Find where the given text appears and provide that cell's center as [X, Y] coordinate. 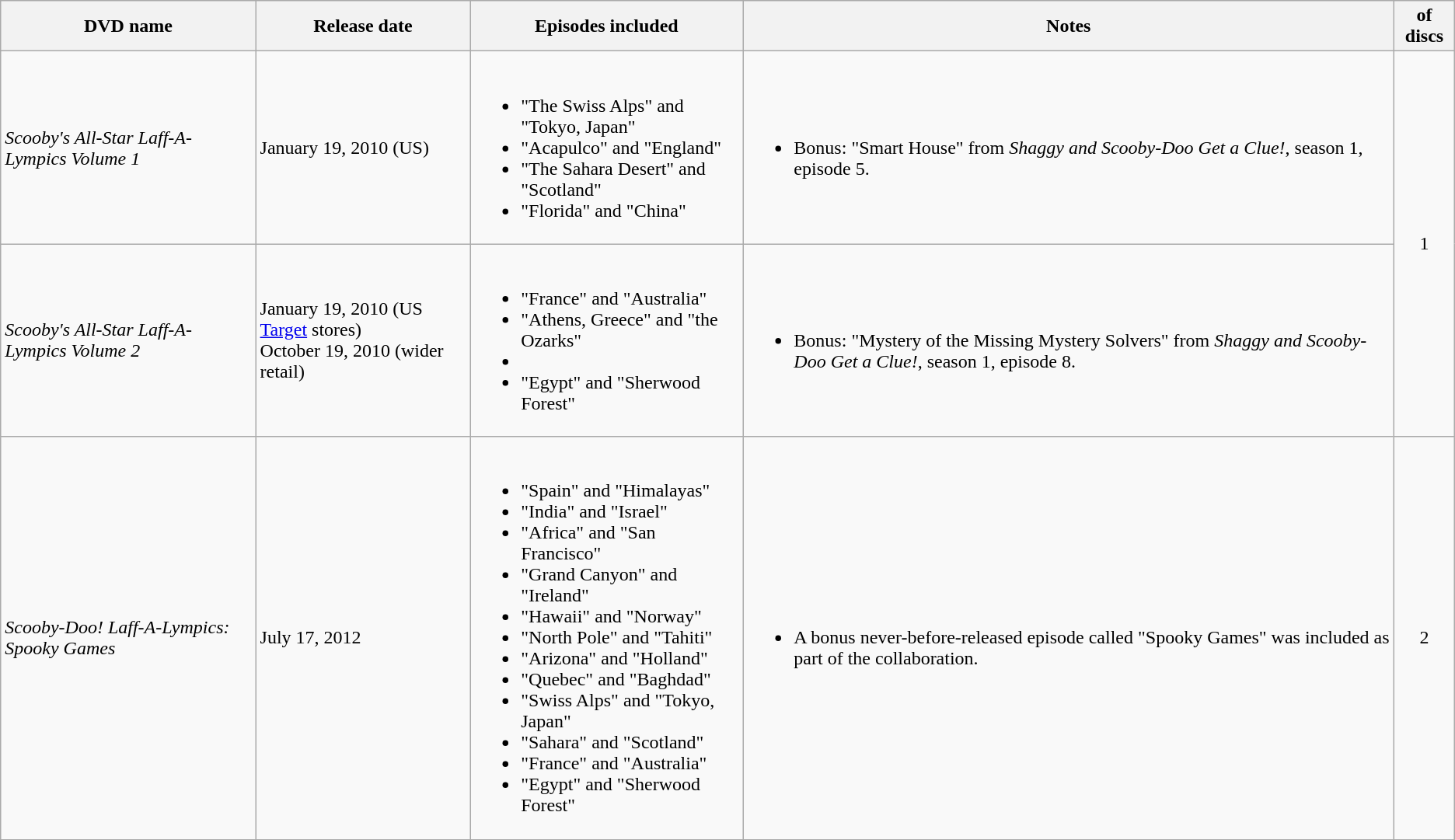
Scooby-Doo! Laff-A-Lympics: Spooky Games [128, 638]
Episodes included [606, 26]
1 [1425, 244]
of discs [1425, 26]
January 19, 2010 (US Target stores)October 19, 2010 (wider retail) [363, 340]
January 19, 2010 (US) [363, 148]
Scooby's All-Star Laff-A-Lympics Volume 2 [128, 340]
"France" and "Australia""Athens, Greece" and "the Ozarks""Egypt" and "Sherwood Forest" [606, 340]
Bonus: "Smart House" from Shaggy and Scooby-Doo Get a Clue!, season 1, episode 5. [1069, 148]
Scooby's All-Star Laff-A-Lympics Volume 1 [128, 148]
Release date [363, 26]
A bonus never-before-released episode called "Spooky Games" was included as part of the collaboration. [1069, 638]
DVD name [128, 26]
2 [1425, 638]
July 17, 2012 [363, 638]
Bonus: "Mystery of the Missing Mystery Solvers" from Shaggy and Scooby-Doo Get a Clue!, season 1, episode 8. [1069, 340]
Notes [1069, 26]
"The Swiss Alps" and "Tokyo, Japan""Acapulco" and "England""The Sahara Desert" and "Scotland""Florida" and "China" [606, 148]
